Locate the cell with the specified text and output its [X, Y] center coordinate. 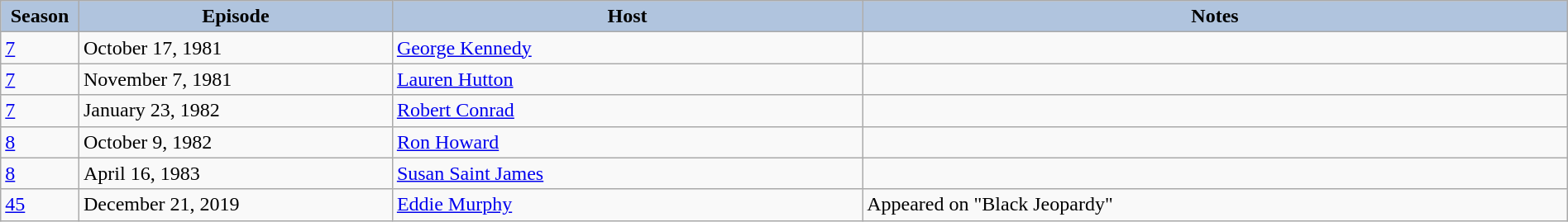
45 [40, 205]
Episode [235, 17]
January 23, 1982 [235, 111]
Robert Conrad [627, 111]
October 17, 1981 [235, 48]
Eddie Murphy [627, 205]
October 9, 1982 [235, 142]
Susan Saint James [627, 173]
Season [40, 17]
Notes [1216, 17]
December 21, 2019 [235, 205]
April 16, 1983 [235, 173]
George Kennedy [627, 48]
Appeared on "Black Jeopardy" [1216, 205]
Lauren Hutton [627, 79]
Host [627, 17]
November 7, 1981 [235, 79]
Ron Howard [627, 142]
